Pinpoint the cell where the given text exists, returning its (X, Y) midpoint coordinate. 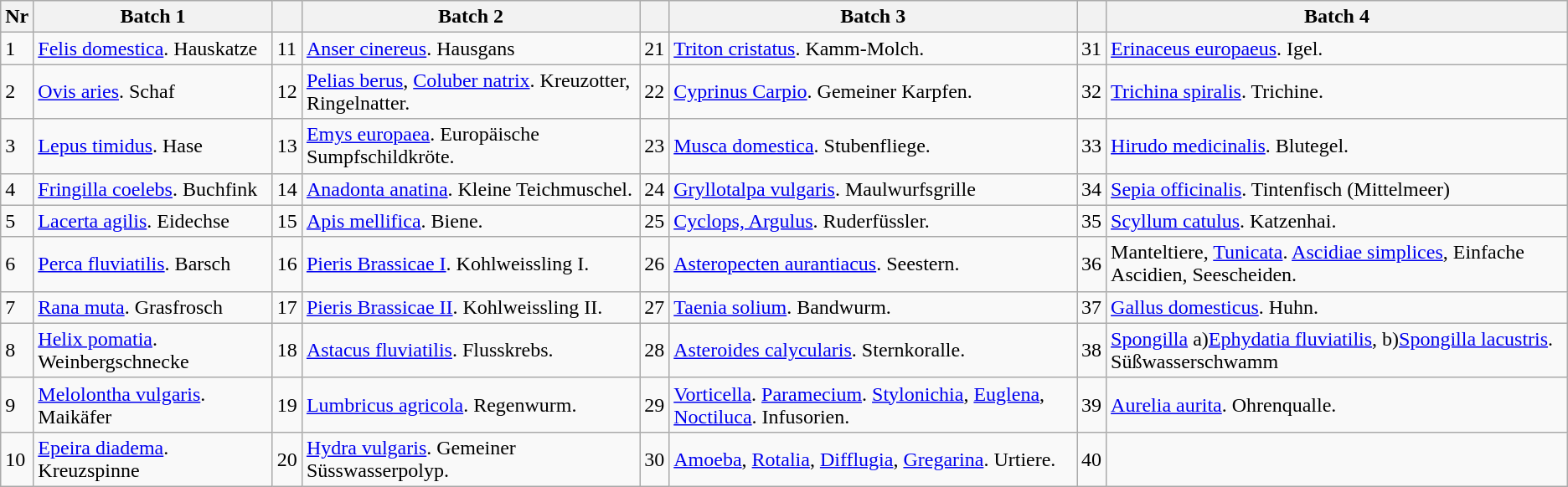
40 (1092, 459)
Taenia solium. Bandwurm. (873, 307)
Anadonta anatina. Kleine Teichmuschel. (471, 189)
19 (286, 405)
Epeira diadema. Kreuzspinne (153, 459)
34 (1092, 189)
Batch 4 (1337, 17)
14 (286, 189)
Scyllum catulus. Katzenhai. (1337, 221)
Apis mellifica. Biene. (471, 221)
Felis domestica. Hauskatze (153, 49)
Batch 3 (873, 17)
39 (1092, 405)
33 (1092, 146)
5 (17, 221)
Nr (17, 17)
32 (1092, 92)
Hirudo medicinalis. Blutegel. (1337, 146)
Batch 2 (471, 17)
Melolontha vulgaris. Maikäfer (153, 405)
Astacus fluviatilis. Flusskrebs. (471, 350)
31 (1092, 49)
21 (655, 49)
12 (286, 92)
9 (17, 405)
17 (286, 307)
15 (286, 221)
24 (655, 189)
6 (17, 264)
23 (655, 146)
Erinaceus europaeus. Igel. (1337, 49)
Cyclops, Argulus. Ruderfüssler. (873, 221)
4 (17, 189)
3 (17, 146)
Fringilla coelebs. Buchfink (153, 189)
25 (655, 221)
Cyprinus Carpio. Gemeiner Karpfen. (873, 92)
Amoeba, Rotalia, Difflugia, Gregarina. Urtiere. (873, 459)
Sepia officinalis. Tintenfisch (Mittelmeer) (1337, 189)
7 (17, 307)
Asteropecten aurantiacus. Seestern. (873, 264)
16 (286, 264)
Trichina spiralis. Trichine. (1337, 92)
Lacerta agilis. Eidechse (153, 221)
Pelias berus, Coluber natrix. Kreuzotter, Ringelnatter. (471, 92)
Lumbricus agricola. Regenwurm. (471, 405)
28 (655, 350)
Rana muta. Grasfrosch (153, 307)
11 (286, 49)
35 (1092, 221)
20 (286, 459)
26 (655, 264)
29 (655, 405)
2 (17, 92)
Ovis aries. Schaf (153, 92)
Musca domestica. Stubenfliege. (873, 146)
Triton cristatus. Kamm-Molch. (873, 49)
Emys europaea. Europäische Sumpfschildkröte. (471, 146)
18 (286, 350)
Spongilla a)Ephydatia fluviatilis, b)Spongilla lacustris. Süßwasserschwamm (1337, 350)
Lepus timidus. Hase (153, 146)
38 (1092, 350)
Anser cinereus. Hausgans (471, 49)
36 (1092, 264)
10 (17, 459)
Pieris Brassicae I. Kohlweissling I. (471, 264)
Gryllotalpa vulgaris. Maulwurfsgrille (873, 189)
Perca fluviatilis. Barsch (153, 264)
Vorticella. Paramecium. Stylonichia, Euglena, Noctiluca. Infusorien. (873, 405)
30 (655, 459)
Gallus domesticus. Huhn. (1337, 307)
22 (655, 92)
Pieris Brassicae II. Kohlweissling II. (471, 307)
13 (286, 146)
Manteltiere, Tunicata. Ascidiae simplices, Einfache Ascidien, Seescheiden. (1337, 264)
Helix pomatia. Weinbergschnecke (153, 350)
1 (17, 49)
37 (1092, 307)
Asteroides calycularis. Sternkoralle. (873, 350)
Hydra vulgaris. Gemeiner Süsswasserpolyp. (471, 459)
Aurelia aurita. Ohrenqualle. (1337, 405)
8 (17, 350)
Batch 1 (153, 17)
27 (655, 307)
